For the text-containing cell, return its midpoint in (X, Y) coordinate format. 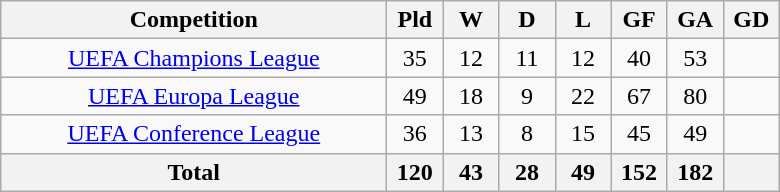
18 (471, 96)
UEFA Europa League (194, 96)
Total (194, 172)
15 (583, 134)
8 (527, 134)
11 (527, 58)
28 (527, 172)
UEFA Conference League (194, 134)
UEFA Champions League (194, 58)
120 (415, 172)
GA (695, 20)
9 (527, 96)
L (583, 20)
182 (695, 172)
67 (639, 96)
45 (639, 134)
GD (751, 20)
Pld (415, 20)
40 (639, 58)
D (527, 20)
GF (639, 20)
Competition (194, 20)
13 (471, 134)
80 (695, 96)
152 (639, 172)
36 (415, 134)
W (471, 20)
22 (583, 96)
35 (415, 58)
53 (695, 58)
43 (471, 172)
